Capture the cell that displays the provided text and extract its (X, Y) central coordinate. 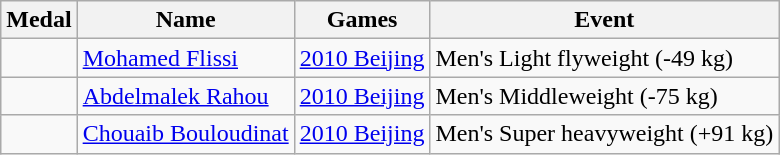
Men's Light flyweight (-49 kg) (604, 58)
Abdelmalek Rahou (186, 96)
Chouaib Bouloudinat (186, 134)
Medal (39, 20)
Men's Middleweight (-75 kg) (604, 96)
Name (186, 20)
Mohamed Flissi (186, 58)
Games (362, 20)
Men's Super heavyweight (+91 kg) (604, 134)
Event (604, 20)
